Scan for the cell matching the given text and deliver its (x, y) coordinate at center. 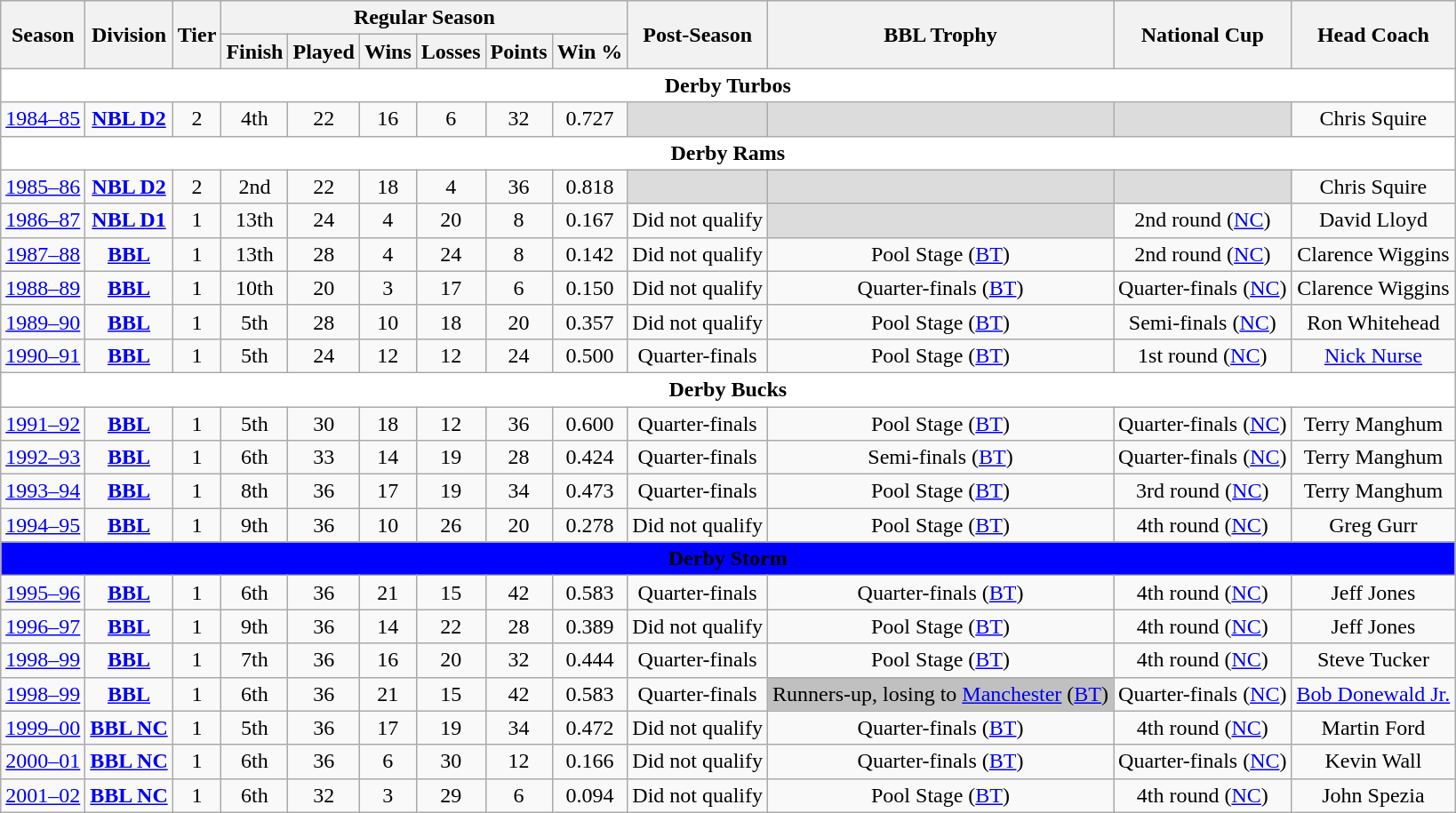
NBL D1 (129, 220)
7th (254, 660)
2000–01 (43, 761)
1993–94 (43, 491)
1991–92 (43, 424)
Regular Season (425, 18)
1996–97 (43, 626)
John Spezia (1373, 795)
1992–93 (43, 458)
1989–90 (43, 322)
2nd (254, 187)
0.818 (590, 187)
0.167 (590, 220)
0.142 (590, 254)
0.424 (590, 458)
Derby Bucks (728, 389)
Head Coach (1373, 35)
0.600 (590, 424)
Kevin Wall (1373, 761)
1986–87 (43, 220)
Season (43, 35)
0.500 (590, 355)
0.278 (590, 525)
33 (324, 458)
Derby Turbos (728, 85)
Finish (254, 52)
0.389 (590, 626)
1984–85 (43, 119)
Steve Tucker (1373, 660)
Points (519, 52)
Post-Season (698, 35)
Derby Rams (728, 153)
0.357 (590, 322)
BBL Trophy (940, 35)
0.166 (590, 761)
Runners-up, losing to Manchester (BT) (940, 694)
Martin Ford (1373, 728)
Played (324, 52)
Ron Whitehead (1373, 322)
Win % (590, 52)
1987–88 (43, 254)
Derby Storm (728, 559)
Greg Gurr (1373, 525)
1st round (NC) (1204, 355)
1990–91 (43, 355)
Semi-finals (NC) (1204, 322)
0.444 (590, 660)
Bob Donewald Jr. (1373, 694)
0.473 (590, 491)
1995–96 (43, 593)
1985–86 (43, 187)
Nick Nurse (1373, 355)
Tier (197, 35)
26 (451, 525)
10th (254, 288)
0.094 (590, 795)
0.472 (590, 728)
Semi-finals (BT) (940, 458)
1999–00 (43, 728)
1988–89 (43, 288)
3rd round (NC) (1204, 491)
2001–02 (43, 795)
8th (254, 491)
29 (451, 795)
David Lloyd (1373, 220)
0.727 (590, 119)
0.150 (590, 288)
4th (254, 119)
Losses (451, 52)
Wins (388, 52)
National Cup (1204, 35)
1994–95 (43, 525)
Division (129, 35)
